Capture the cell that displays the provided text and extract its [x, y] central coordinate. 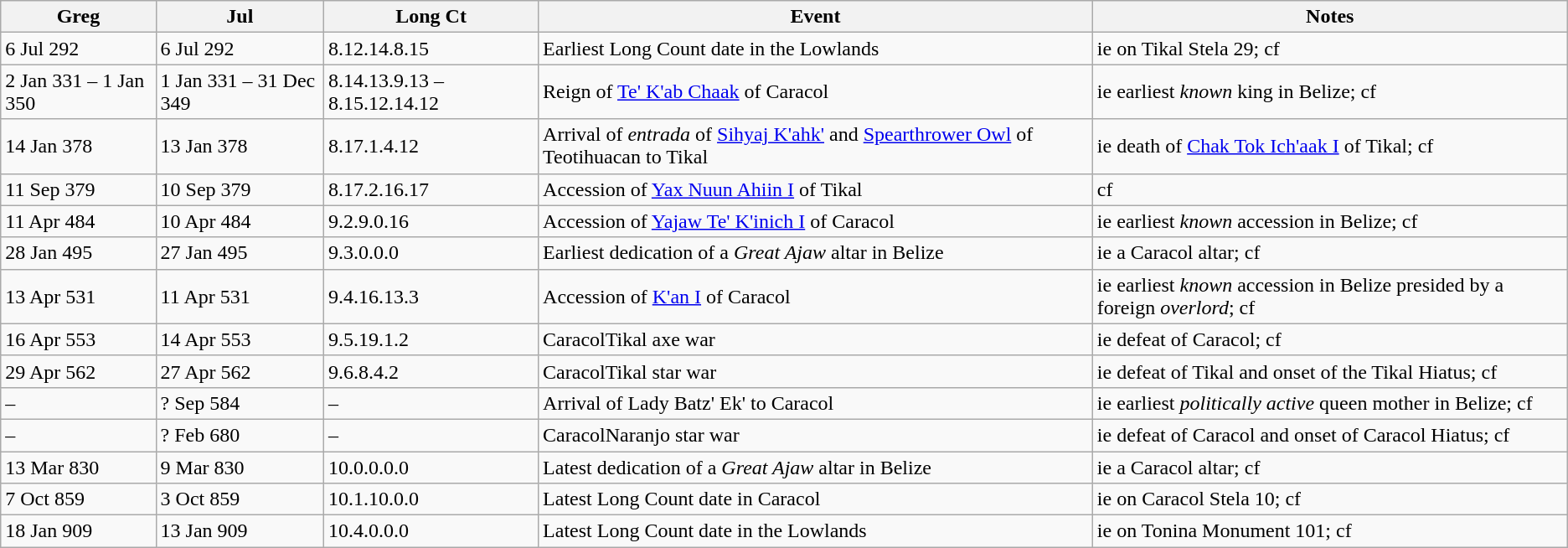
28 Jan 495 [79, 253]
11 Sep 379 [79, 189]
Long Ct [431, 17]
9.6.8.4.2 [431, 371]
Reign of Te' K'ab Chaak of Caracol [816, 92]
Accession of Yax Nuun Ahiin I of Tikal [816, 189]
Latest dedication of a Great Ajaw altar in Belize [816, 467]
CaracolTikal axe war [816, 339]
Jul [240, 17]
14 Jan 378 [79, 146]
? Feb 680 [240, 435]
11 Apr 531 [240, 297]
10.1.10.0.0 [431, 499]
cf [1330, 189]
13 Jan 378 [240, 146]
18 Jan 909 [79, 531]
Earliest dedication of a Great Ajaw altar in Belize [816, 253]
Arrival of Lady Batz' Ek' to Caracol [816, 403]
27 Apr 562 [240, 371]
ie earliest known accession in Belize presided by a foreign overlord; cf [1330, 297]
ie defeat of Tikal and onset of the Tikal Hiatus; cf [1330, 371]
Accession of Yajaw Te' K'inich I of Caracol [816, 221]
9.2.9.0.16 [431, 221]
7 Oct 859 [79, 499]
Accession of K'an I of Caracol [816, 297]
9.5.19.1.2 [431, 339]
ie earliest known king in Belize; cf [1330, 92]
Latest Long Count date in Caracol [816, 499]
3 Oct 859 [240, 499]
29 Apr 562 [79, 371]
9.3.0.0.0 [431, 253]
10.4.0.0.0 [431, 531]
ie earliest known accession in Belize; cf [1330, 221]
14 Apr 553 [240, 339]
Earliest Long Count date in the Lowlands [816, 49]
13 Mar 830 [79, 467]
10 Apr 484 [240, 221]
9.4.16.13.3 [431, 297]
10.0.0.0.0 [431, 467]
CaracolTikal star war [816, 371]
13 Apr 531 [79, 297]
ie death of Chak Tok Ich'aak I of Tikal; cf [1330, 146]
10 Sep 379 [240, 189]
Greg [79, 17]
8.12.14.8.15 [431, 49]
8.17.1.4.12 [431, 146]
11 Apr 484 [79, 221]
Arrival of entrada of Sihyaj K'ahk' and Spearthrower Owl of Teotihuacan to Tikal [816, 146]
ie earliest politically active queen mother in Belize; cf [1330, 403]
CaracolNaranjo star war [816, 435]
Latest Long Count date in the Lowlands [816, 531]
ie on Caracol Stela 10; cf [1330, 499]
13 Jan 909 [240, 531]
ie defeat of Caracol and onset of Caracol Hiatus; cf [1330, 435]
? Sep 584 [240, 403]
8.14.13.9.13 – 8.15.12.14.12 [431, 92]
16 Apr 553 [79, 339]
ie on Tikal Stela 29; cf [1330, 49]
27 Jan 495 [240, 253]
Event [816, 17]
ie defeat of Caracol; cf [1330, 339]
1 Jan 331 – 31 Dec 349 [240, 92]
Notes [1330, 17]
ie on Tonina Monument 101; cf [1330, 531]
2 Jan 331 – 1 Jan 350 [79, 92]
8.17.2.16.17 [431, 189]
9 Mar 830 [240, 467]
